For the text-containing cell, return its midpoint in (x, y) coordinate format. 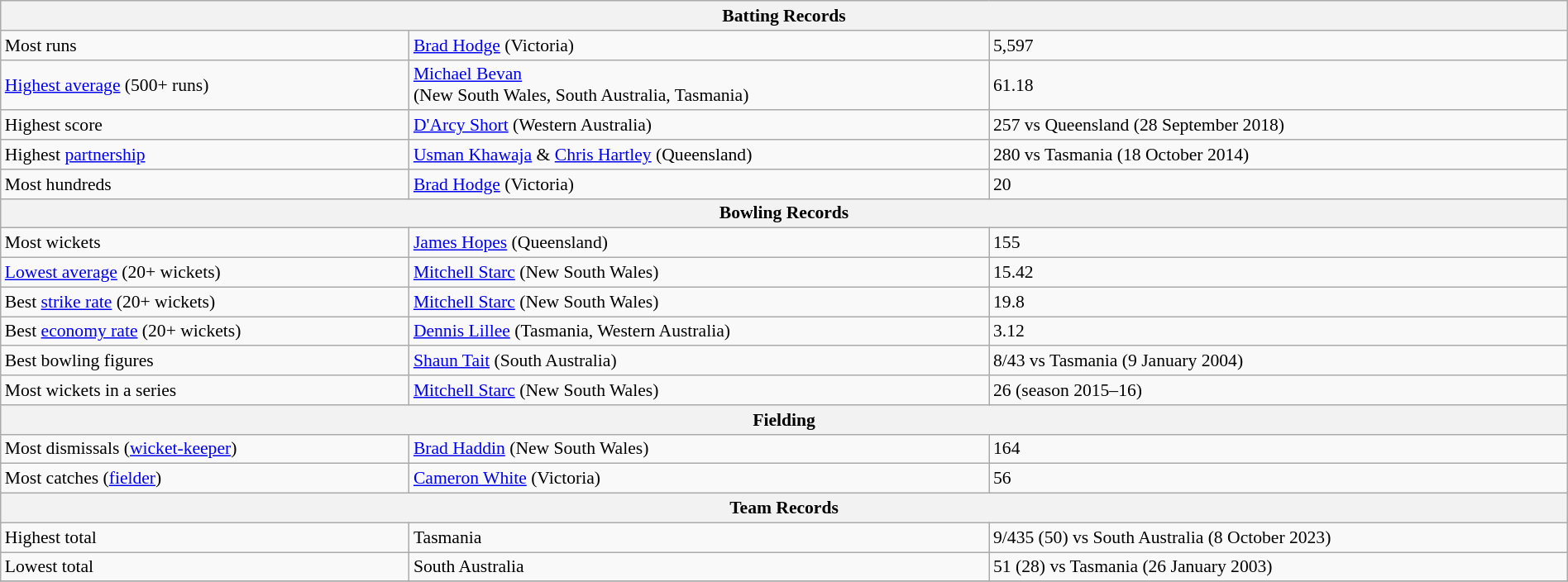
Dennis Lillee (Tasmania, Western Australia) (700, 332)
Brad Haddin (New South Wales) (700, 449)
Cameron White (Victoria) (700, 479)
164 (1279, 449)
19.8 (1279, 302)
5,597 (1279, 45)
Best bowling figures (205, 361)
Highest total (205, 537)
Team Records (784, 508)
3.12 (1279, 332)
Batting Records (784, 16)
Best strike rate (20+ wickets) (205, 302)
51 (28) vs Tasmania (26 January 2003) (1279, 567)
26 (season 2015–16) (1279, 390)
Highest average (500+ runs) (205, 84)
Highest partnership (205, 155)
Most dismissals (wicket-keeper) (205, 449)
Fielding (784, 420)
Tasmania (700, 537)
280 vs Tasmania (18 October 2014) (1279, 155)
155 (1279, 243)
Most wickets (205, 243)
Most catches (fielder) (205, 479)
15.42 (1279, 273)
Shaun Tait (South Australia) (700, 361)
61.18 (1279, 84)
James Hopes (Queensland) (700, 243)
257 vs Queensland (28 September 2018) (1279, 126)
Highest score (205, 126)
Lowest total (205, 567)
Best economy rate (20+ wickets) (205, 332)
20 (1279, 184)
Bowling Records (784, 213)
Most runs (205, 45)
South Australia (700, 567)
56 (1279, 479)
Michael Bevan(New South Wales, South Australia, Tasmania) (700, 84)
Lowest average (20+ wickets) (205, 273)
D'Arcy Short (Western Australia) (700, 126)
Usman Khawaja & Chris Hartley (Queensland) (700, 155)
8/43 vs Tasmania (9 January 2004) (1279, 361)
9/435 (50) vs South Australia (8 October 2023) (1279, 537)
Most wickets in a series (205, 390)
Most hundreds (205, 184)
